Capture the cell that displays the provided text and extract its [X, Y] central coordinate. 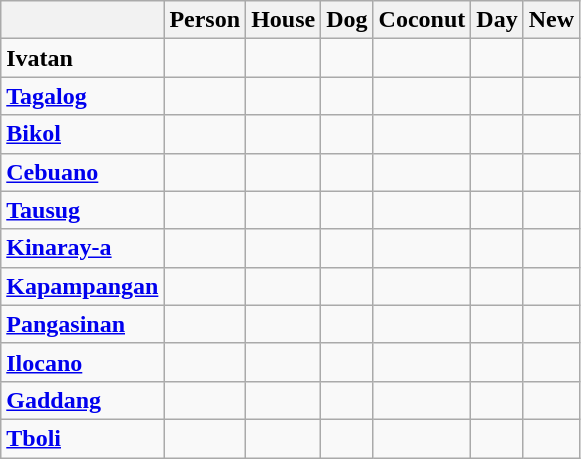
Bikol [82, 134]
Kapampangan [82, 286]
Cebuano [82, 172]
Tboli [82, 438]
Tagalog [82, 96]
Gaddang [82, 400]
Coconut [422, 20]
Day [497, 20]
House [284, 20]
New [551, 20]
Kinaray-a [82, 248]
Pangasinan [82, 324]
Dog [347, 20]
Tausug [82, 210]
Person [205, 20]
Ilocano [82, 362]
Ivatan [82, 58]
